Search for the cell housing the specified text and yield its (X, Y) center coordinate. 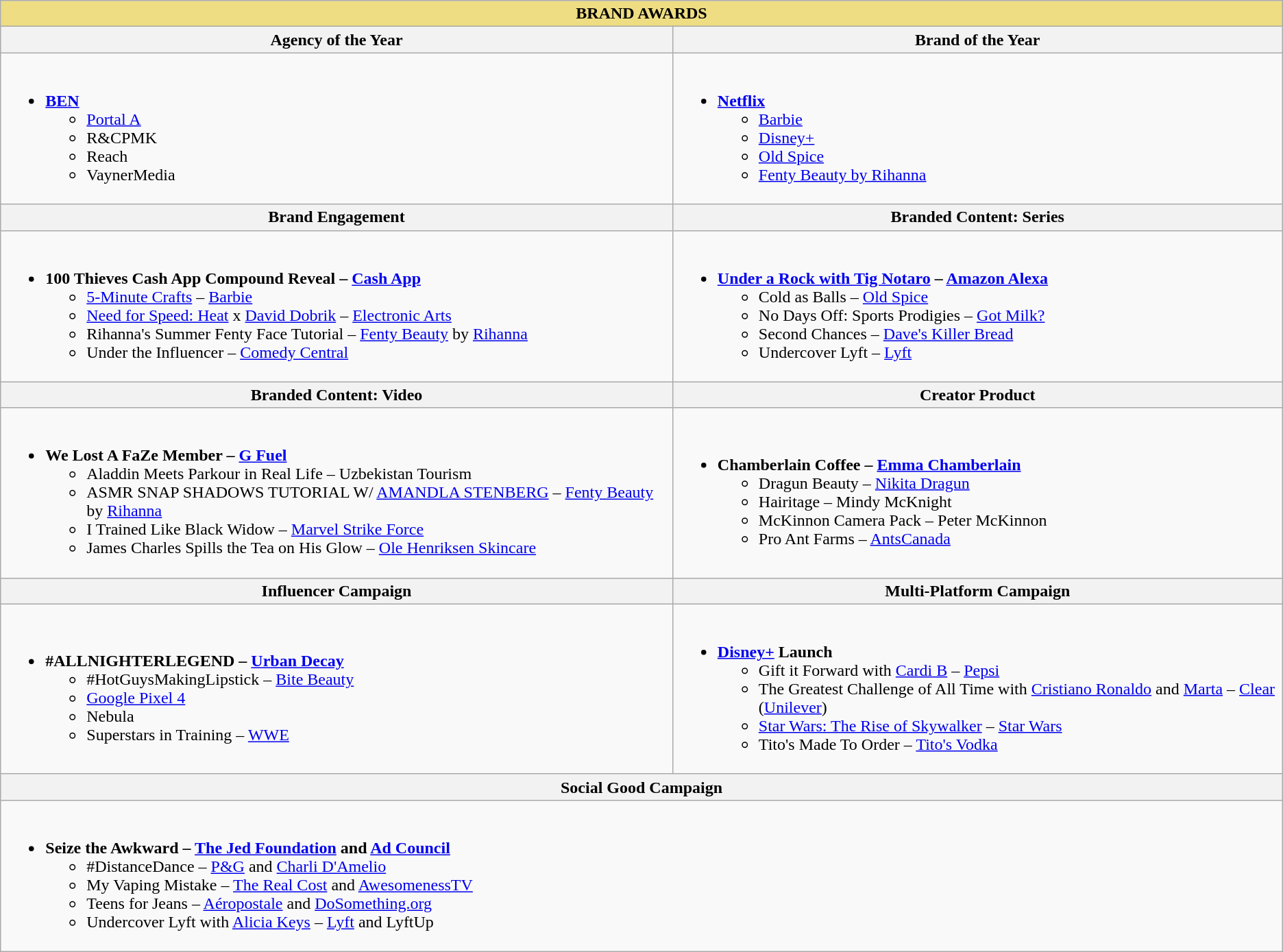
NetflixBarbieDisney+Old SpiceFenty Beauty by Rihanna (977, 129)
Branded Content: Video (337, 395)
#ALLNIGHTERLEGEND – Urban Decay#HotGuysMakingLipstick – Bite BeautyGoogle Pixel 4NebulaSuperstars in Training – WWE (337, 689)
BENPortal AR&CPMKReachVaynerMedia (337, 129)
Creator Product (977, 395)
Influencer Campaign (337, 591)
Brand of the Year (977, 40)
Brand Engagement (337, 217)
Agency of the Year (337, 40)
BRAND AWARDS (641, 14)
Social Good Campaign (641, 787)
Multi-Platform Campaign (977, 591)
Branded Content: Series (977, 217)
